Detect which cell encompasses the target text, then output its (x, y) center coordinate. 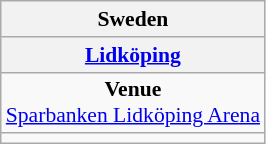
VenueSparbanken Lidköping Arena (133, 102)
Sweden (133, 19)
Lidköping (133, 55)
